From the cell containing the given text, extract its center point as (x, y) coordinate. 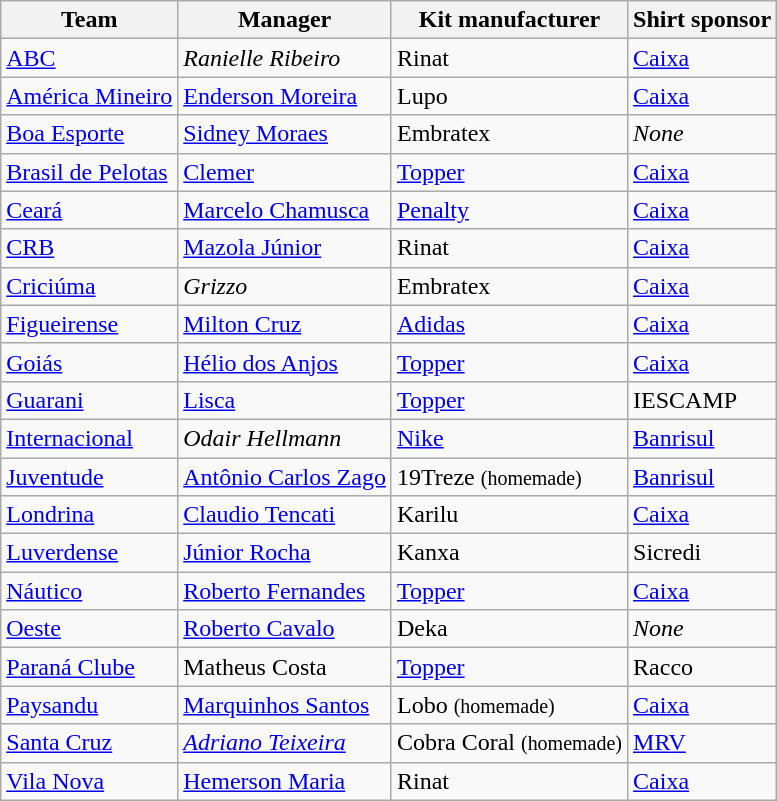
ABC (90, 58)
Adidas (509, 324)
Lisca (285, 400)
Grizzo (285, 286)
Marcelo Chamusca (285, 210)
Kit manufacturer (509, 20)
Enderson Moreira (285, 96)
Karilu (509, 515)
Lupo (509, 96)
Lobo (homemade) (509, 705)
Claudio Tencati (285, 515)
Kanxa (509, 553)
Júnior Rocha (285, 553)
Boa Esporte (90, 134)
Sicredi (702, 553)
19Treze (homemade) (509, 477)
Londrina (90, 515)
Figueirense (90, 324)
CRB (90, 248)
Guarani (90, 400)
Marquinhos Santos (285, 705)
Ceará (90, 210)
Juventude (90, 477)
IESCAMP (702, 400)
Oeste (90, 629)
Penalty (509, 210)
Odair Hellmann (285, 438)
Matheus Costa (285, 667)
Antônio Carlos Zago (285, 477)
Paysandu (90, 705)
Vila Nova (90, 781)
Ranielle Ribeiro (285, 58)
Paraná Clube (90, 667)
Brasil de Pelotas (90, 172)
Mazola Júnior (285, 248)
Roberto Fernandes (285, 591)
Luverdense (90, 553)
Shirt sponsor (702, 20)
Hemerson Maria (285, 781)
Deka (509, 629)
Roberto Cavalo (285, 629)
Nike (509, 438)
América Mineiro (90, 96)
Sidney Moraes (285, 134)
Internacional (90, 438)
Manager (285, 20)
Clemer (285, 172)
Team (90, 20)
Cobra Coral (homemade) (509, 743)
Santa Cruz (90, 743)
Goiás (90, 362)
Hélio dos Anjos (285, 362)
MRV (702, 743)
Adriano Teixeira (285, 743)
Racco (702, 667)
Criciúma (90, 286)
Náutico (90, 591)
Milton Cruz (285, 324)
